Return [X, Y] of the center of cell containing provided text 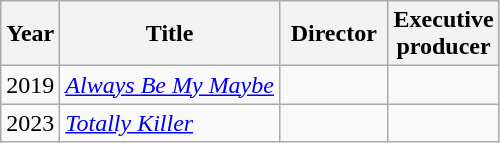
Executive producer [444, 34]
2019 [30, 85]
Always Be My Maybe [170, 85]
Year [30, 34]
Title [170, 34]
2023 [30, 123]
Totally Killer [170, 123]
Director [334, 34]
